Capture the cell that displays the provided text and extract its [X, Y] central coordinate. 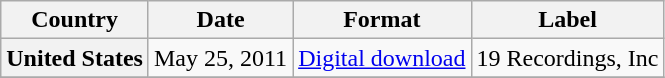
19 Recordings, Inc [568, 58]
Date [220, 20]
Label [568, 20]
May 25, 2011 [220, 58]
Digital download [382, 58]
United States [75, 58]
Country [75, 20]
Format [382, 20]
